Determine the (X, Y) coordinate at the center of the cell enclosing the given text.  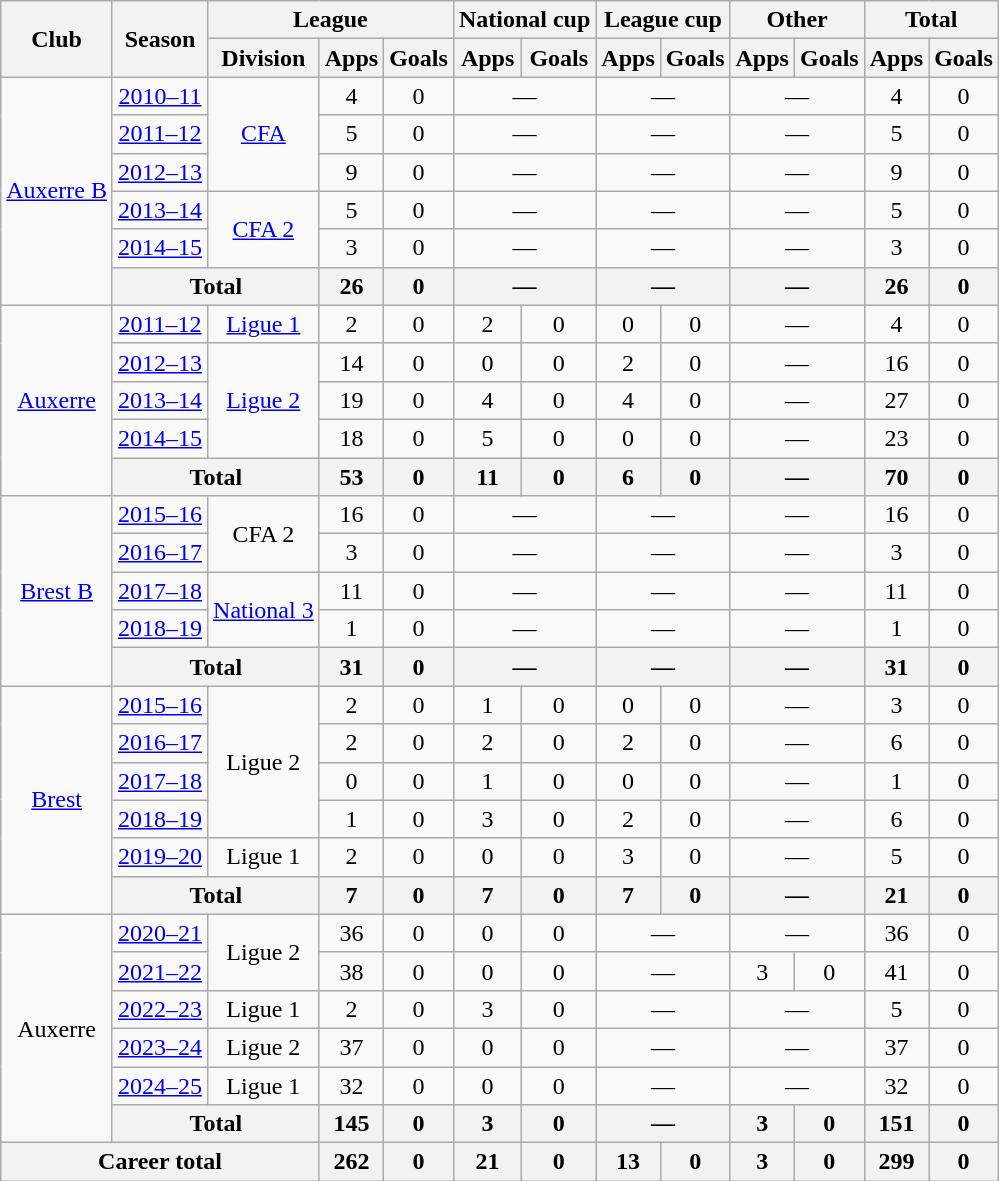
18 (351, 438)
41 (896, 971)
2023–24 (160, 1047)
23 (896, 438)
2022–23 (160, 1009)
2019–20 (160, 857)
145 (351, 1124)
Career total (160, 1162)
262 (351, 1162)
League cup (663, 20)
14 (351, 362)
27 (896, 400)
2024–25 (160, 1085)
38 (351, 971)
Season (160, 39)
Auxerre B (57, 191)
299 (896, 1162)
League (331, 20)
19 (351, 400)
Brest B (57, 591)
Division (264, 58)
53 (351, 477)
70 (896, 477)
13 (628, 1162)
Other (797, 20)
151 (896, 1124)
National cup (524, 20)
Club (57, 39)
2020–21 (160, 933)
2021–22 (160, 971)
Brest (57, 800)
2010–11 (160, 96)
National 3 (264, 610)
CFA (264, 134)
